Return the [X, Y] coordinate for the center point of the cell that contains the specified text.  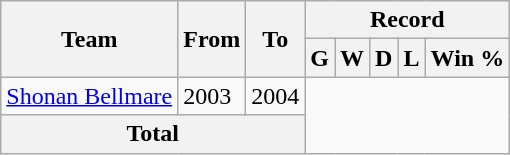
Win % [468, 58]
D [384, 58]
Total [153, 134]
W [352, 58]
Record [408, 20]
Team [90, 39]
To [276, 39]
G [320, 58]
From [212, 39]
2004 [276, 96]
L [412, 58]
Shonan Bellmare [90, 96]
2003 [212, 96]
